For the text-containing cell, return its midpoint in (x, y) coordinate format. 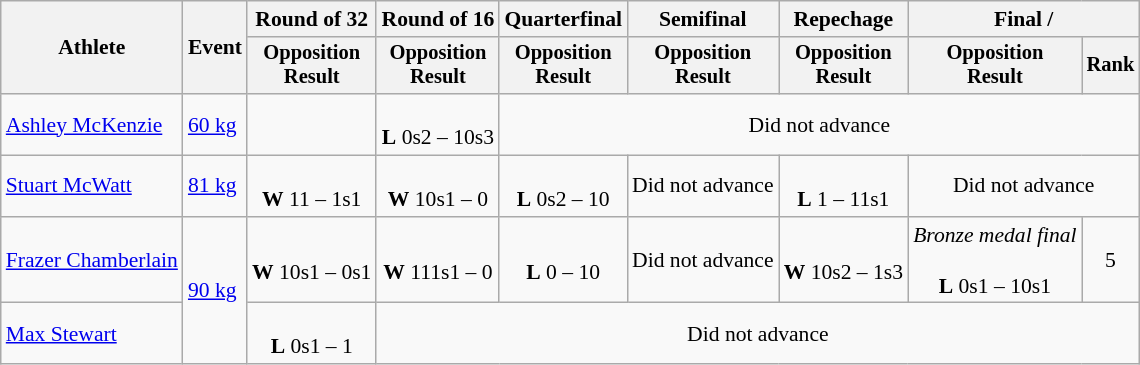
Athlete (92, 48)
Final / (1024, 19)
L 0s2 – 10 (563, 186)
W 11 – 1s1 (312, 186)
Round of 32 (312, 19)
W 10s1 – 0 (438, 186)
90 kg (215, 291)
81 kg (215, 186)
Bronze medal finalL 0s1 – 10s1 (995, 260)
W 111s1 – 0 (438, 260)
60 kg (215, 124)
Ashley McKenzie (92, 124)
W 10s1 – 0s1 (312, 260)
Rank (1111, 66)
W 10s2 – 1s3 (844, 260)
L 0s2 – 10s3 (438, 124)
Frazer Chamberlain (92, 260)
Stuart McWatt (92, 186)
Quarterfinal (563, 19)
Semifinal (703, 19)
Event (215, 48)
L 0s1 – 1 (312, 334)
Repechage (844, 19)
L 1 – 11s1 (844, 186)
Round of 16 (438, 19)
Max Stewart (92, 334)
L 0 – 10 (563, 260)
5 (1111, 260)
